Extract the [X, Y] coordinate from the center of the cell holding the provided text.  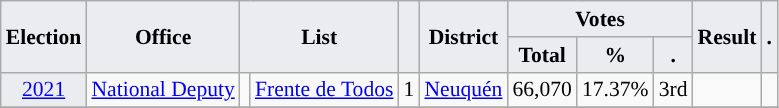
% [616, 55]
17.37% [616, 90]
Result [728, 36]
District [463, 36]
2021 [44, 90]
Office [162, 36]
66,070 [542, 90]
List [320, 36]
Votes [600, 19]
3rd [674, 90]
Frente de Todos [324, 90]
National Deputy [162, 90]
Total [542, 55]
1 [408, 90]
Neuquén [463, 90]
Election [44, 36]
